Identify which cell holds the provided text, then report its (x, y) central coordinate. 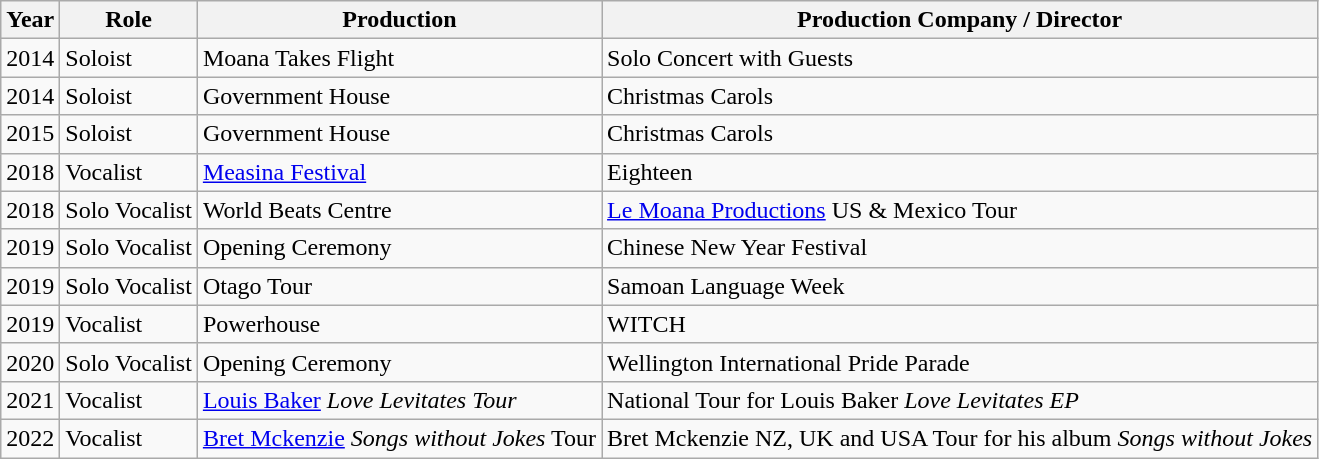
Solo Concert with Guests (960, 58)
Wellington International Pride Parade (960, 362)
Eighteen (960, 172)
Bret Mckenzie NZ, UK and USA Tour for his album Songs without Jokes (960, 438)
2022 (30, 438)
2020 (30, 362)
Samoan Language Week (960, 286)
National Tour for Louis Baker Love Levitates EP (960, 400)
Le Moana Productions US & Mexico Tour (960, 210)
Chinese New Year Festival (960, 248)
Louis Baker Love Levitates Tour (399, 400)
World Beats Centre (399, 210)
Moana Takes Flight (399, 58)
Year (30, 20)
Measina Festival (399, 172)
Production Company / Director (960, 20)
Otago Tour (399, 286)
Bret Mckenzie Songs without Jokes Tour (399, 438)
2015 (30, 134)
Production (399, 20)
WITCH (960, 324)
Role (129, 20)
2021 (30, 400)
Powerhouse (399, 324)
